Identify which cell holds the provided text, then report its [x, y] central coordinate. 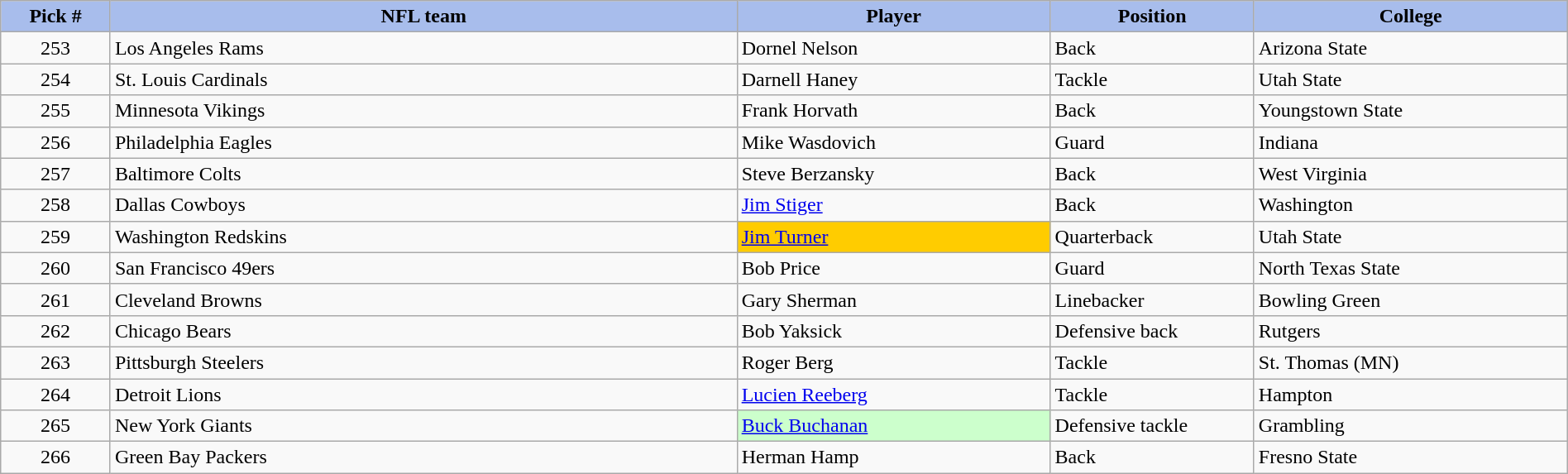
Cleveland Browns [423, 299]
262 [56, 331]
Position [1152, 17]
Washington [1411, 205]
Detroit Lions [423, 395]
Linebacker [1152, 299]
St. Thomas (MN) [1411, 362]
254 [56, 79]
Dornel Nelson [893, 48]
Dallas Cowboys [423, 205]
Hampton [1411, 395]
265 [56, 426]
Bowling Green [1411, 299]
St. Louis Cardinals [423, 79]
259 [56, 237]
Arizona State [1411, 48]
Quarterback [1152, 237]
Defensive back [1152, 331]
West Virginia [1411, 174]
Grambling [1411, 426]
Youngstown State [1411, 111]
Herman Hamp [893, 457]
255 [56, 111]
Philadelphia Eagles [423, 142]
Bob Price [893, 268]
Defensive tackle [1152, 426]
Pittsburgh Steelers [423, 362]
Gary Sherman [893, 299]
Jim Stiger [893, 205]
Pick # [56, 17]
Rutgers [1411, 331]
Steve Berzansky [893, 174]
253 [56, 48]
264 [56, 395]
Indiana [1411, 142]
Green Bay Packers [423, 457]
Washington Redskins [423, 237]
260 [56, 268]
North Texas State [1411, 268]
Baltimore Colts [423, 174]
NFL team [423, 17]
Darnell Haney [893, 79]
Buck Buchanan [893, 426]
263 [56, 362]
Bob Yaksick [893, 331]
Frank Horvath [893, 111]
San Francisco 49ers [423, 268]
256 [56, 142]
Minnesota Vikings [423, 111]
College [1411, 17]
Lucien Reeberg [893, 395]
261 [56, 299]
266 [56, 457]
Chicago Bears [423, 331]
257 [56, 174]
Player [893, 17]
Jim Turner [893, 237]
Los Angeles Rams [423, 48]
Mike Wasdovich [893, 142]
New York Giants [423, 426]
Roger Berg [893, 362]
258 [56, 205]
Fresno State [1411, 457]
